Return the [X, Y] coordinate for the center point of the cell that contains the specified text.  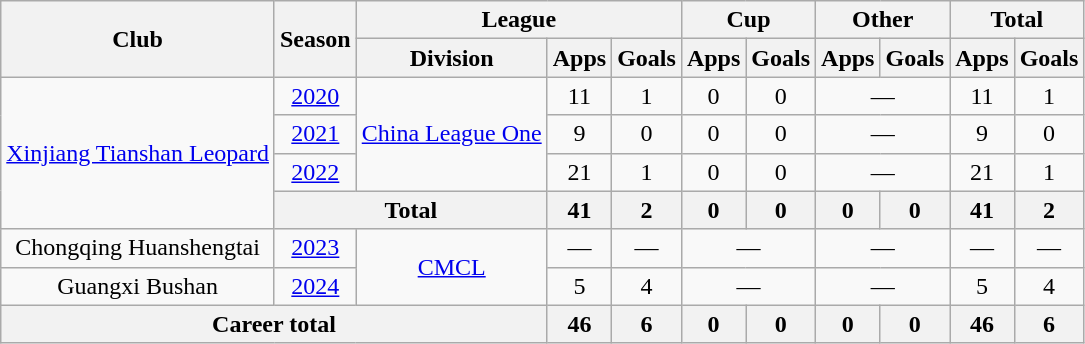
League [518, 20]
Xinjiang Tianshan Leopard [138, 153]
2023 [315, 248]
China League One [452, 134]
Career total [274, 324]
2022 [315, 172]
Cup [748, 20]
Division [452, 58]
Guangxi Bushan [138, 286]
CMCL [452, 267]
2024 [315, 286]
Other [883, 20]
Chongqing Huanshengtai [138, 248]
2020 [315, 96]
Club [138, 39]
Season [315, 39]
2021 [315, 134]
